Locate the cell with the specified text and output its (X, Y) center coordinate. 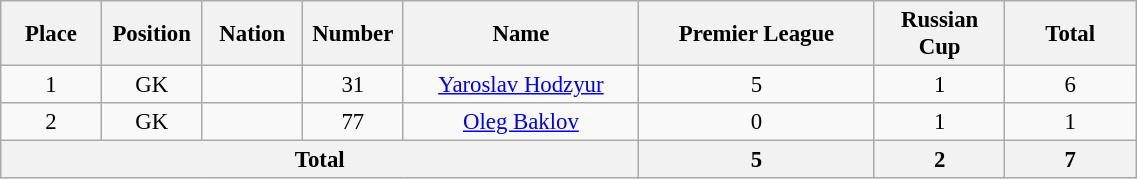
Name (521, 34)
Premier League (757, 34)
6 (1070, 85)
Oleg Baklov (521, 122)
Yaroslav Hodzyur (521, 85)
Number (354, 34)
Position (152, 34)
Place (52, 34)
7 (1070, 160)
0 (757, 122)
31 (354, 85)
77 (354, 122)
Nation (252, 34)
Russian Cup (940, 34)
